Capture the cell that displays the provided text and extract its [x, y] central coordinate. 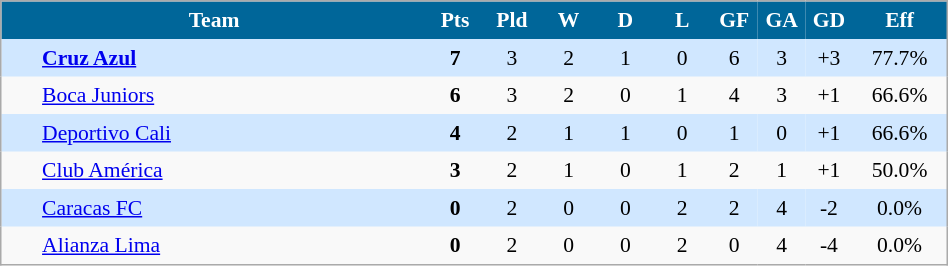
-2 [828, 208]
77.7% [900, 58]
Alianza Lima [232, 245]
Pts [456, 20]
Pld [512, 20]
-4 [828, 245]
Deportivo Cali [232, 133]
50.0% [900, 171]
GD [828, 20]
Caracas FC [232, 208]
Club América [232, 171]
Cruz Azul [232, 58]
+3 [828, 58]
Team [214, 20]
GA [782, 20]
W [568, 20]
Boca Juniors [232, 95]
GF [734, 20]
L [682, 20]
7 [456, 58]
D [626, 20]
Eff [900, 20]
